For the text-containing cell, return its midpoint in (X, Y) coordinate format. 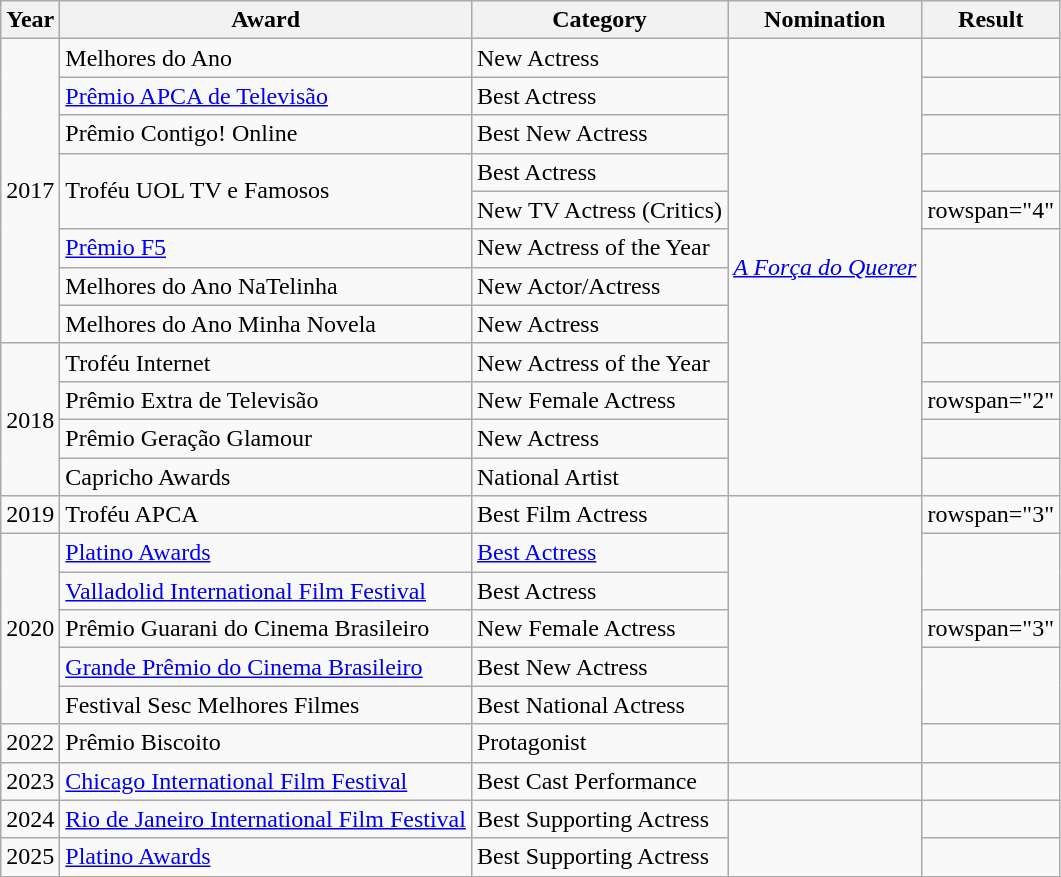
Prêmio F5 (266, 248)
A Força do Querer (825, 268)
rowspan="4" (991, 210)
Prêmio APCA de Televisão (266, 96)
National Artist (599, 477)
Award (266, 20)
Prêmio Extra de Televisão (266, 400)
Year (30, 20)
Melhores do Ano (266, 58)
Rio de Janeiro International Film Festival (266, 819)
2019 (30, 515)
Best Film Actress (599, 515)
Prêmio Contigo! Online (266, 134)
2025 (30, 857)
2020 (30, 629)
Festival Sesc Melhores Filmes (266, 705)
Protagonist (599, 743)
Grande Prêmio do Cinema Brasileiro (266, 667)
2018 (30, 419)
Valladolid International Film Festival (266, 591)
Troféu APCA (266, 515)
New Actor/Actress (599, 286)
Category (599, 20)
Prêmio Geração Glamour (266, 438)
2022 (30, 743)
New TV Actress (Critics) (599, 210)
Chicago International Film Festival (266, 781)
Result (991, 20)
Nomination (825, 20)
Melhores do Ano NaTelinha (266, 286)
Melhores do Ano Minha Novela (266, 324)
rowspan="2" (991, 400)
Troféu Internet (266, 362)
Best Cast Performance (599, 781)
2024 (30, 819)
Troféu UOL TV e Famosos (266, 191)
2017 (30, 191)
2023 (30, 781)
Capricho Awards (266, 477)
Prêmio Biscoito (266, 743)
Best National Actress (599, 705)
Prêmio Guarani do Cinema Brasileiro (266, 629)
